Pinpoint the cell where the given text exists, returning its [X, Y] midpoint coordinate. 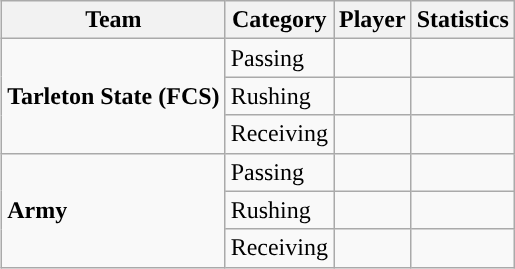
Team [114, 20]
Statistics [462, 20]
Category [279, 20]
Player [373, 20]
Army [114, 210]
Tarleton State (FCS) [114, 96]
